Find where the given text appears and provide that cell's center as [x, y] coordinate. 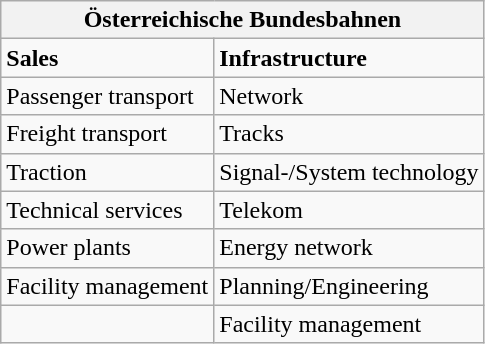
Power plants [108, 248]
Telekom [349, 210]
Signal-/System technology [349, 172]
Traction [108, 172]
Passenger transport [108, 96]
Energy network [349, 248]
Österreichische Bundesbahnen [242, 20]
Network [349, 96]
Freight transport [108, 134]
Tracks [349, 134]
Technical services [108, 210]
Sales [108, 58]
Planning/Engineering [349, 286]
Infrastructure [349, 58]
